Return [X, Y] of the center of cell containing provided text 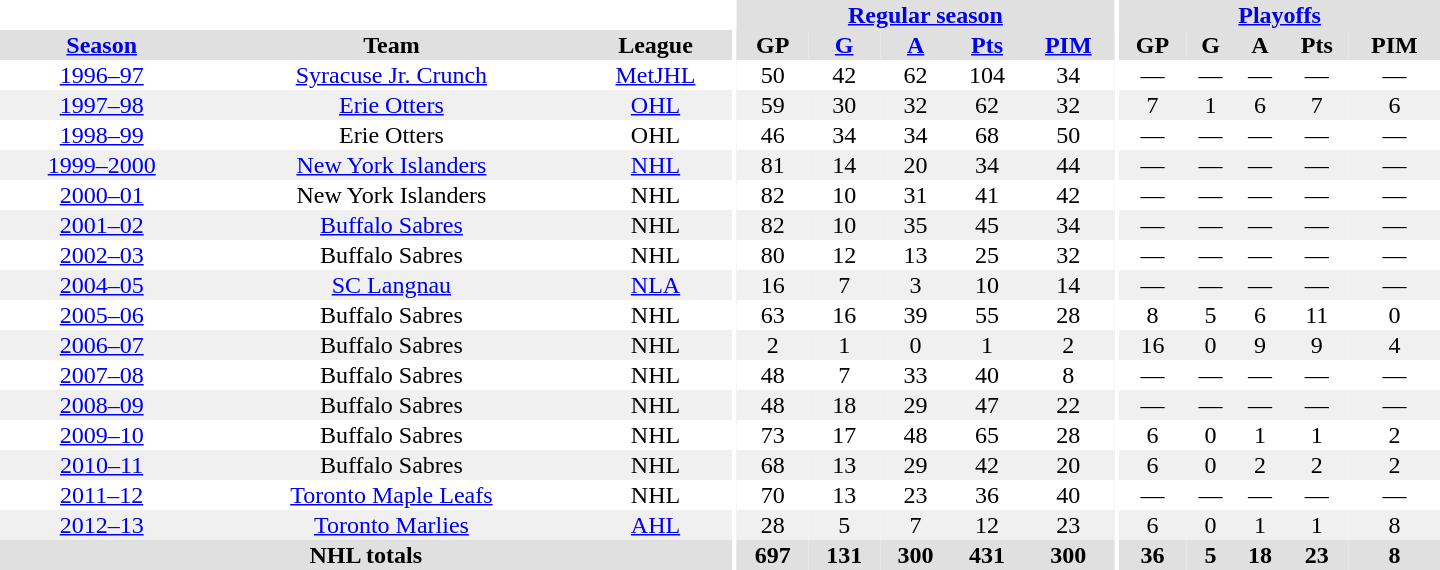
30 [844, 105]
2000–01 [102, 195]
2001–02 [102, 225]
2007–08 [102, 375]
NHL totals [366, 555]
25 [986, 255]
2012–13 [102, 525]
73 [772, 435]
1997–98 [102, 105]
59 [772, 105]
17 [844, 435]
70 [772, 495]
104 [986, 75]
697 [772, 555]
81 [772, 165]
131 [844, 555]
47 [986, 405]
39 [916, 315]
Syracuse Jr. Crunch [391, 75]
3 [916, 285]
22 [1068, 405]
1996–97 [102, 75]
Season [102, 45]
2009–10 [102, 435]
2004–05 [102, 285]
1999–2000 [102, 165]
1998–99 [102, 135]
2002–03 [102, 255]
80 [772, 255]
31 [916, 195]
431 [986, 555]
35 [916, 225]
2008–09 [102, 405]
League [655, 45]
55 [986, 315]
46 [772, 135]
41 [986, 195]
Team [391, 45]
4 [1394, 345]
65 [986, 435]
SC Langnau [391, 285]
2011–12 [102, 495]
Regular season [926, 15]
Playoffs [1280, 15]
Toronto Maple Leafs [391, 495]
11 [1317, 315]
MetJHL [655, 75]
2006–07 [102, 345]
33 [916, 375]
44 [1068, 165]
NLA [655, 285]
Toronto Marlies [391, 525]
2005–06 [102, 315]
63 [772, 315]
45 [986, 225]
2010–11 [102, 465]
AHL [655, 525]
